Extract the [X, Y] coordinate from the center of the cell holding the provided text.  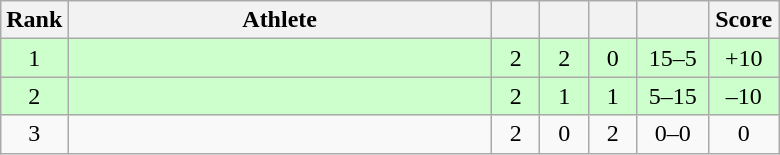
0–0 [672, 134]
5–15 [672, 96]
–10 [744, 96]
15–5 [672, 58]
Score [744, 20]
+10 [744, 58]
3 [34, 134]
Rank [34, 20]
Athlete [280, 20]
